Return [x, y] of the center of cell containing provided text 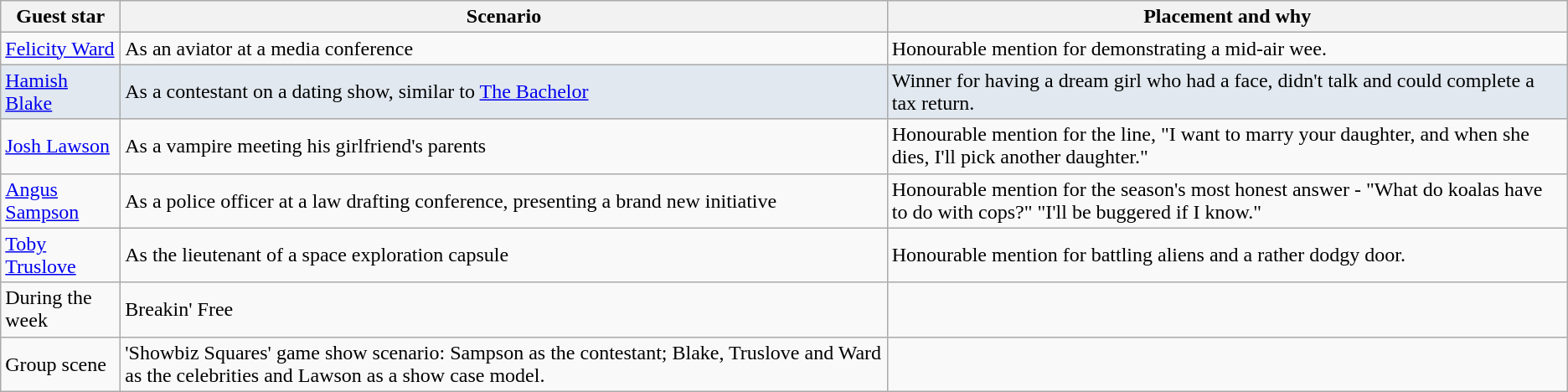
Group scene [60, 364]
Honourable mention for battling aliens and a rather dodgy door. [1227, 255]
Felicity Ward [60, 49]
During the week [60, 310]
Honourable mention for the season's most honest answer - "What do koalas have to do with cops?" "I'll be buggered if I know." [1227, 201]
As a vampire meeting his girlfriend's parents [504, 146]
As a contestant on a dating show, similar to The Bachelor [504, 92]
Scenario [504, 17]
As an aviator at a media conference [504, 49]
Josh Lawson [60, 146]
'Showbiz Squares' game show scenario: Sampson as the contestant; Blake, Truslove and Ward as the celebrities and Lawson as a show case model. [504, 364]
Placement and why [1227, 17]
Toby Truslove [60, 255]
As a police officer at a law drafting conference, presenting a brand new initiative [504, 201]
Winner for having a dream girl who had a face, didn't talk and could complete a tax return. [1227, 92]
Honourable mention for the line, "I want to marry your daughter, and when she dies, I'll pick another daughter." [1227, 146]
Hamish Blake [60, 92]
Honourable mention for demonstrating a mid-air wee. [1227, 49]
As the lieutenant of a space exploration capsule [504, 255]
Breakin' Free [504, 310]
Angus Sampson [60, 201]
Guest star [60, 17]
